Search for the cell housing the specified text and yield its (X, Y) center coordinate. 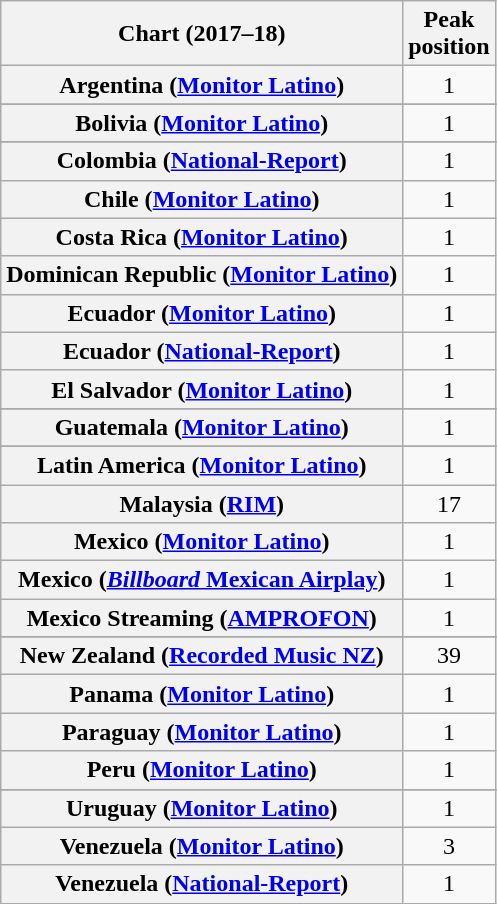
Mexico (Monitor Latino) (202, 542)
Peru (Monitor Latino) (202, 770)
Bolivia (Monitor Latino) (202, 123)
Argentina (Monitor Latino) (202, 85)
Venezuela (Monitor Latino) (202, 846)
Ecuador (Monitor Latino) (202, 313)
Peakposition (449, 34)
New Zealand (Recorded Music NZ) (202, 656)
Dominican Republic (Monitor Latino) (202, 275)
Malaysia (RIM) (202, 503)
Colombia (National-Report) (202, 161)
17 (449, 503)
Paraguay (Monitor Latino) (202, 732)
Chart (2017–18) (202, 34)
Latin America (Monitor Latino) (202, 465)
Uruguay (Monitor Latino) (202, 808)
Mexico Streaming (AMPROFON) (202, 618)
Costa Rica (Monitor Latino) (202, 237)
Chile (Monitor Latino) (202, 199)
Mexico (Billboard Mexican Airplay) (202, 580)
3 (449, 846)
Panama (Monitor Latino) (202, 694)
39 (449, 656)
Venezuela (National-Report) (202, 884)
Ecuador (National-Report) (202, 351)
El Salvador (Monitor Latino) (202, 389)
Guatemala (Monitor Latino) (202, 427)
